Extract the [x, y] coordinate from the center of the cell holding the provided text.  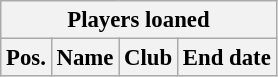
Players loaned [138, 20]
Name [85, 58]
End date [226, 58]
Pos. [26, 58]
Club [148, 58]
